Scan for the cell matching the given text and deliver its (x, y) coordinate at center. 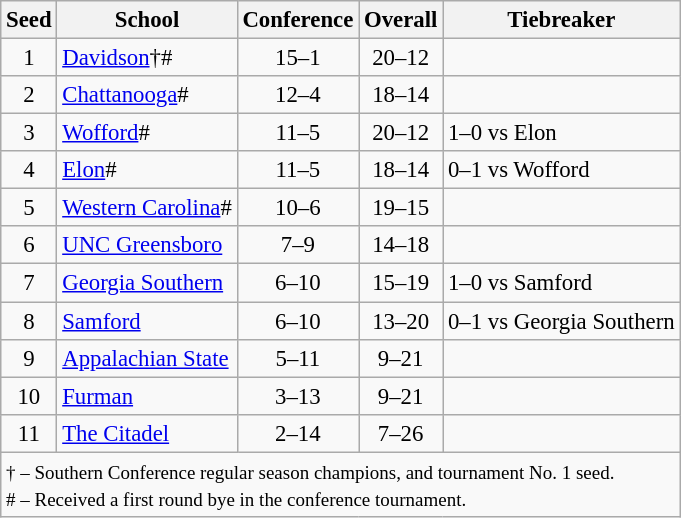
0–1 vs Georgia Southern (562, 321)
7–26 (401, 433)
0–1 vs Wofford (562, 170)
12–4 (298, 95)
Seed (29, 20)
19–15 (401, 208)
2–14 (298, 433)
Overall (401, 20)
8 (29, 321)
3 (29, 133)
3–13 (298, 396)
Chattanooga# (147, 95)
Wofford# (147, 133)
11 (29, 433)
2 (29, 95)
Conference (298, 20)
9 (29, 358)
UNC Greensboro (147, 245)
10–6 (298, 208)
Davidson†# (147, 58)
Georgia Southern (147, 283)
1–0 vs Elon (562, 133)
Furman (147, 396)
Samford (147, 321)
1–0 vs Samford (562, 283)
5–11 (298, 358)
† – Southern Conference regular season champions, and tournament No. 1 seed.# – Received a first round bye in the conference tournament. (340, 484)
10 (29, 396)
7–9 (298, 245)
The Citadel (147, 433)
4 (29, 170)
15–1 (298, 58)
1 (29, 58)
Western Carolina# (147, 208)
6 (29, 245)
15–19 (401, 283)
7 (29, 283)
Elon# (147, 170)
Tiebreaker (562, 20)
School (147, 20)
Appalachian State (147, 358)
13–20 (401, 321)
5 (29, 208)
14–18 (401, 245)
